Find where the given text appears and provide that cell's center as (X, Y) coordinate. 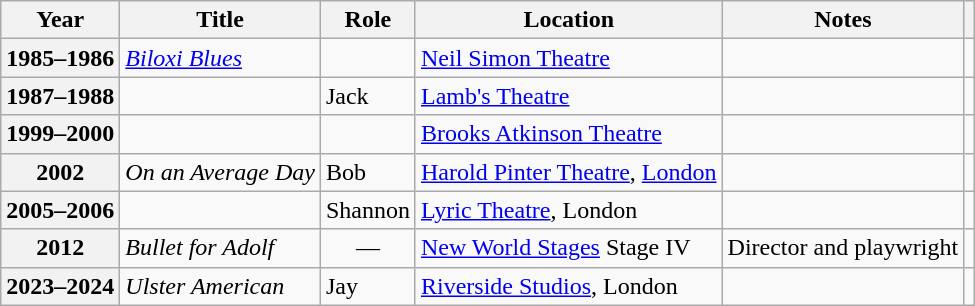
Biloxi Blues (220, 58)
New World Stages Stage IV (568, 248)
Ulster American (220, 286)
Neil Simon Theatre (568, 58)
Jay (368, 286)
2012 (60, 248)
Lyric Theatre, London (568, 210)
Shannon (368, 210)
Title (220, 20)
1987–1988 (60, 96)
Lamb's Theatre (568, 96)
On an Average Day (220, 172)
Director and playwright (843, 248)
Location (568, 20)
Bob (368, 172)
1985–1986 (60, 58)
Jack (368, 96)
Harold Pinter Theatre, London (568, 172)
2002 (60, 172)
Role (368, 20)
2005–2006 (60, 210)
Notes (843, 20)
Riverside Studios, London (568, 286)
2023–2024 (60, 286)
Brooks Atkinson Theatre (568, 134)
— (368, 248)
Bullet for Adolf (220, 248)
1999–2000 (60, 134)
Year (60, 20)
